Provide the [X, Y] coordinate of the cell's center where the given text is located.  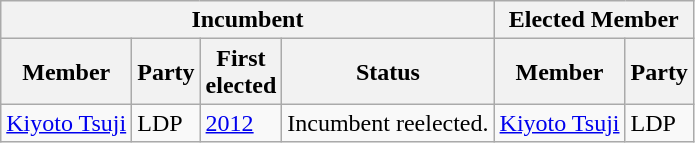
Incumbent [248, 20]
Firstelected [241, 72]
2012 [241, 123]
Status [388, 72]
Elected Member [594, 20]
Incumbent reelected. [388, 123]
